Detect which cell encompasses the target text, then output its (X, Y) center coordinate. 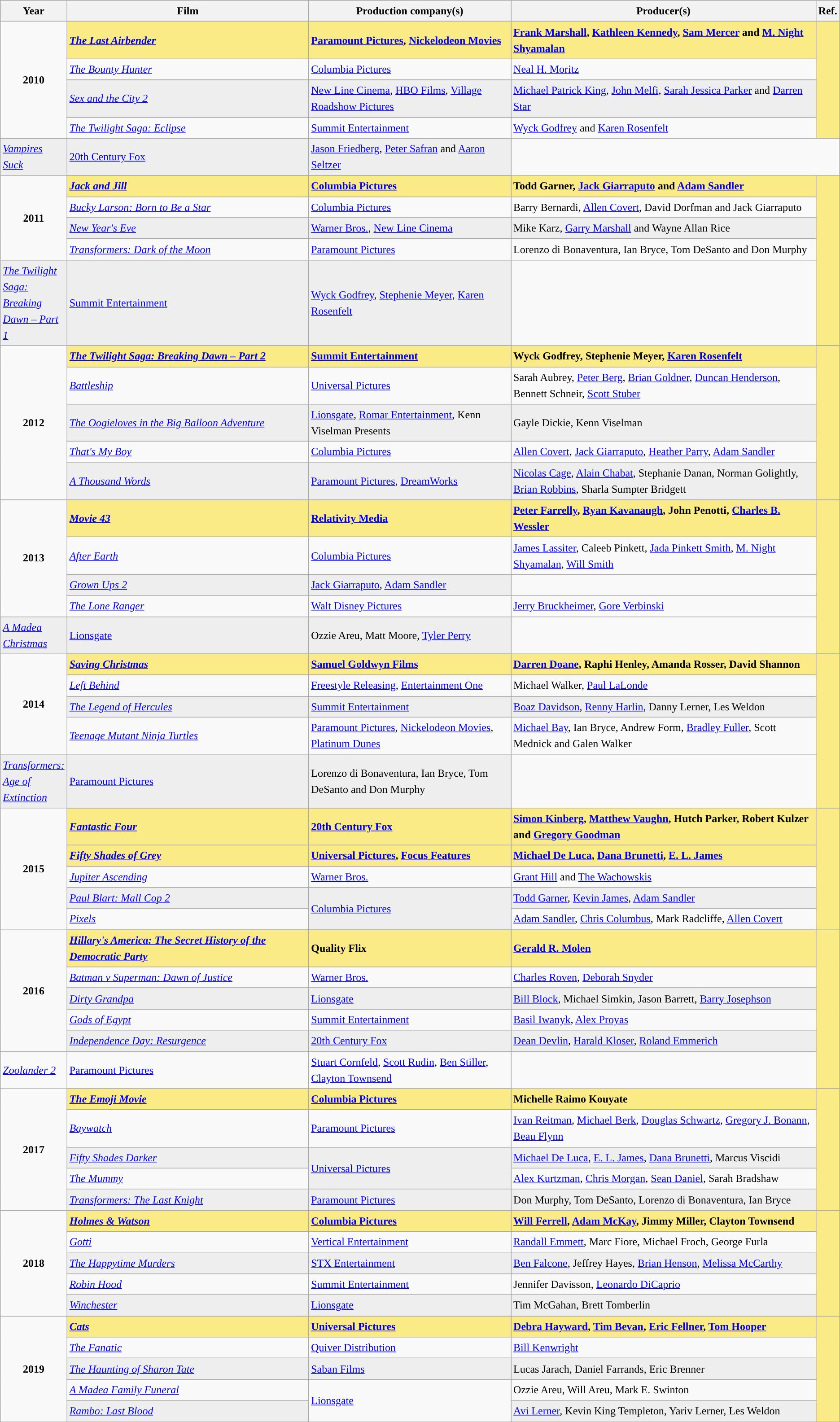
Gods of Egypt (188, 1019)
Production company(s) (410, 11)
Transformers: Age of Extinction (34, 781)
Darren Doane, Raphi Henley, Amanda Rosser, David Shannon (664, 664)
Producer(s) (664, 11)
The Mummy (188, 1178)
Ben Falcone, Jeffrey Hayes, Brian Henson, Melissa McCarthy (664, 1264)
Transformers: The Last Knight (188, 1200)
Dean Devlin, Harald Kloser, Roland Emmerich (664, 1041)
Battleship (188, 386)
The Emoji Movie (188, 1099)
Ozzie Areu, Will Areu, Mark E. Swinton (664, 1390)
Paramount Pictures, DreamWorks (410, 481)
Holmes & Watson (188, 1221)
Samuel Goldwyn Films (410, 664)
The Last Airbender (188, 40)
Neal H. Moritz (664, 69)
Freestyle Releasing, Entertainment One (410, 686)
Teenage Mutant Ninja Turtles (188, 736)
A Thousand Words (188, 481)
Avi Lerner, Kevin King Templeton, Yariv Lerner, Les Weldon (664, 1411)
Vertical Entertainment (410, 1242)
The Oogieloves in the Big Balloon Adventure (188, 423)
Todd Garner, Kevin James, Adam Sandler (664, 898)
Saban Films (410, 1369)
Zoolander 2 (34, 1070)
2018 (34, 1263)
Paul Blart: Mall Cop 2 (188, 898)
Walt Disney Pictures (410, 606)
Jupiter Ascending (188, 877)
Peter Farrelly, Ryan Kavanaugh, John Penotti, Charles B. Wessler (664, 519)
New Year's Eve (188, 228)
Gerald R. Molen (664, 949)
Lucas Jarach, Daniel Farrands, Eric Brenner (664, 1369)
Bill Block, Michael Simkin, Jason Barrett, Barry Josephson (664, 999)
Basil Iwanyk, Alex Proyas (664, 1019)
Debra Hayward, Tim Bevan, Eric Fellner, Tom Hooper (664, 1326)
Stuart Cornfeld, Scott Rudin, Ben Stiller, Clayton Townsend (410, 1070)
After Earth (188, 556)
A Madea Family Funeral (188, 1390)
2013 (34, 558)
New Line Cinema, HBO Films, Village Roadshow Pictures (410, 99)
A Madea Christmas (34, 635)
Transformers: Dark of the Moon (188, 249)
Grown Ups 2 (188, 585)
Warner Bros., New Line Cinema (410, 228)
Don Murphy, Tom DeSanto, Lorenzo di Bonaventura, Ian Bryce (664, 1200)
Universal Pictures, Focus Features (410, 855)
The Haunting of Sharon Tate (188, 1369)
Fantastic Four (188, 827)
Michael Patrick King, John Melfi, Sarah Jessica Parker and Darren Star (664, 99)
Winchester (188, 1306)
2011 (34, 218)
2010 (34, 80)
Bucky Larson: Born to Be a Star (188, 207)
Vampires Suck (34, 157)
The Twilight Saga: Eclipse (188, 127)
Barry Bernardi, Allen Covert, David Dorfman and Jack Giarraputo (664, 207)
That's My Boy (188, 452)
Frank Marshall, Kathleen Kennedy, Sam Mercer and M. Night Shyamalan (664, 40)
Randall Emmett, Marc Fiore, Michael Froch, George Furla (664, 1242)
The Twilight Saga: Breaking Dawn – Part 2 (188, 356)
Tim McGahan, Brett Tomberlin (664, 1306)
Nicolas Cage, Alain Chabat, Stephanie Danan, Norman Golightly, Brian Robbins, Sharla Sumpter Bridgett (664, 481)
Independence Day: Resurgence (188, 1041)
Batman v Superman: Dawn of Justice (188, 977)
Year (34, 11)
STX Entertainment (410, 1264)
Michael Walker, Paul LaLonde (664, 686)
Fifty Shades of Grey (188, 855)
The Legend of Hercules (188, 706)
Cats (188, 1326)
Saving Christmas (188, 664)
Jack and Jill (188, 186)
Adam Sandler, Chris Columbus, Mark Radcliffe, Allen Covert (664, 919)
Left Behind (188, 686)
Relativity Media (410, 519)
2016 (34, 991)
2015 (34, 869)
2012 (34, 423)
Michael De Luca, Dana Brunetti, E. L. James (664, 855)
Fifty Shades Darker (188, 1158)
Ozzie Areu, Matt Moore, Tyler Perry (410, 635)
Dirty Grandpa (188, 999)
The Bounty Hunter (188, 69)
Alex Kurtzman, Chris Morgan, Sean Daniel, Sarah Bradshaw (664, 1178)
Jerry Bruckheimer, Gore Verbinski (664, 606)
Charles Roven, Deborah Snyder (664, 977)
Jennifer Davisson, Leonardo DiCaprio (664, 1284)
2017 (34, 1150)
Mike Karz, Garry Marshall and Wayne Allan Rice (664, 228)
Wyck Godfrey and Karen Rosenfelt (664, 127)
Gayle Dickie, Kenn Viselman (664, 423)
Pixels (188, 919)
Grant Hill and The Wachowskis (664, 877)
Quiver Distribution (410, 1348)
Simon Kinberg, Matthew Vaughn, Hutch Parker, Robert Kulzer and Gregory Goodman (664, 827)
Rambo: Last Blood (188, 1411)
The Fanatic (188, 1348)
Allen Covert, Jack Giarraputo, Heather Parry, Adam Sandler (664, 452)
Michelle Raimo Kouyate (664, 1099)
Gotti (188, 1242)
Will Ferrell, Adam McKay, Jimmy Miller, Clayton Townsend (664, 1221)
The Lone Ranger (188, 606)
Film (188, 11)
Robin Hood (188, 1284)
Todd Garner, Jack Giarraputo and Adam Sandler (664, 186)
Michael De Luca, E. L. James, Dana Brunetti, Marcus Viscidi (664, 1158)
Jack Giarraputo, Adam Sandler (410, 585)
Ivan Reitman, Michael Berk, Douglas Schwartz, Gregory J. Bonann, Beau Flynn (664, 1128)
Baywatch (188, 1128)
Bill Kenwright (664, 1348)
Paramount Pictures, Nickelodeon Movies, Platinum Dunes (410, 736)
2019 (34, 1369)
Jason Friedberg, Peter Safran and Aaron Seltzer (410, 157)
Movie 43 (188, 519)
Paramount Pictures, Nickelodeon Movies (410, 40)
James Lassiter, Caleeb Pinkett, Jada Pinkett Smith, M. Night Shyamalan, Will Smith (664, 556)
Boaz Davidson, Renny Harlin, Danny Lerner, Les Weldon (664, 706)
Hillary's America: The Secret History of the Democratic Party (188, 949)
Quality Flix (410, 949)
The Twilight Saga: Breaking Dawn – Part 1 (34, 302)
Michael Bay, Ian Bryce, Andrew Form, Bradley Fuller, Scott Mednick and Galen Walker (664, 736)
Ref. (827, 11)
The Happytime Murders (188, 1264)
Sex and the City 2 (188, 99)
Lionsgate, Romar Entertainment, Kenn Viselman Presents (410, 423)
2014 (34, 704)
Sarah Aubrey, Peter Berg, Brian Goldner, Duncan Henderson, Bennett Schneir, Scott Stuber (664, 386)
